Extract the [x, y] coordinate from the center of the cell holding the provided text.  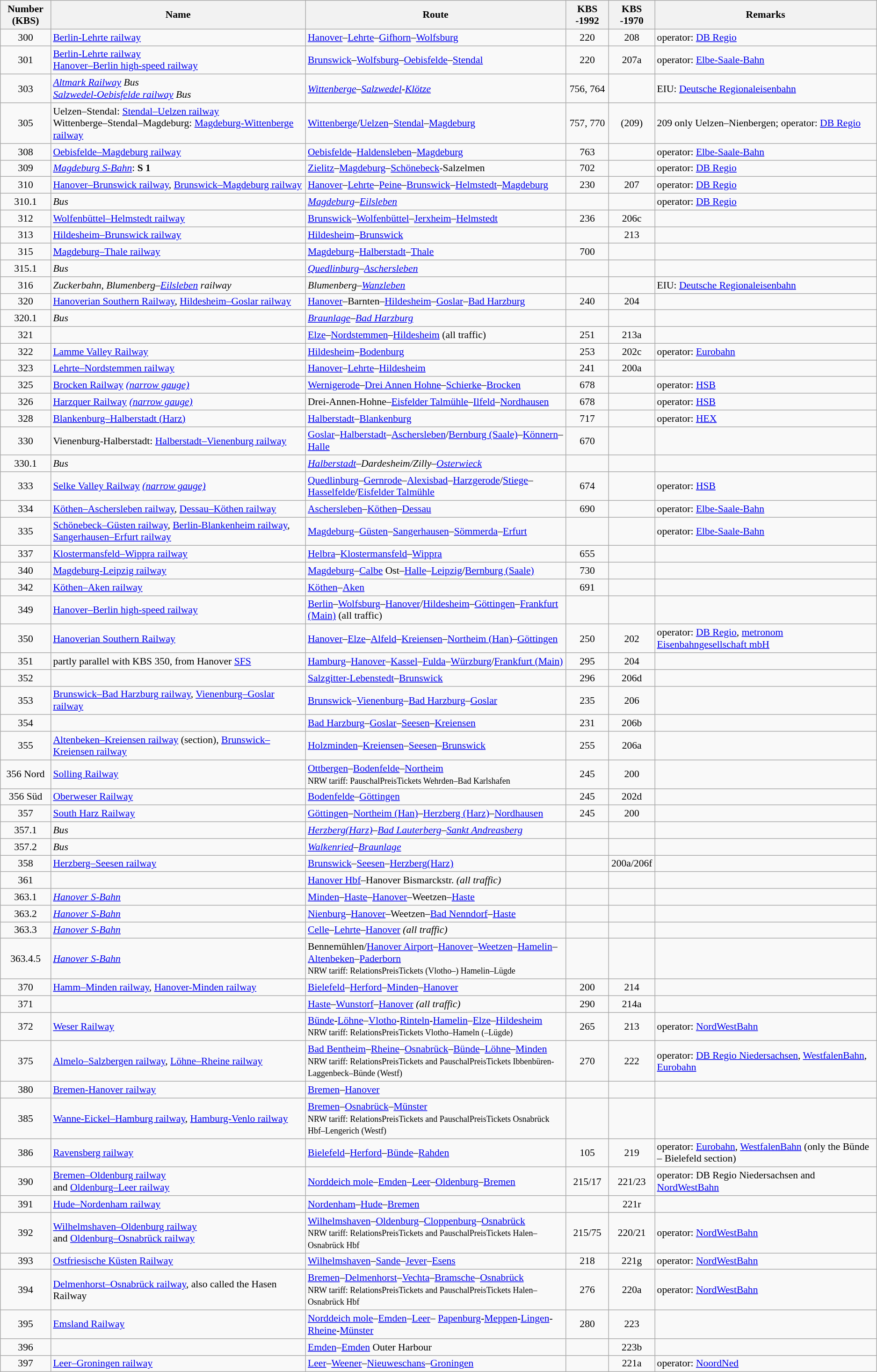
Selke Valley Railway (narrow gauge) [178, 486]
394 [26, 1290]
276 [587, 1290]
Holzminden–Kreiensen–Seesen–Brunswick [435, 745]
230 [587, 185]
Aschersleben–Köthen–Dessau [435, 509]
310 [26, 185]
Wilhelmshaven–Oldenburg–Cloppenburg–OsnabrückNRW tariff: RelationsPreisTickets and PauschalPreisTickets Halen–Osnabrück Hbf [435, 1233]
Hanover–Lehrte–Hildesheim [435, 368]
386 [26, 1153]
290 [587, 1004]
303 [26, 89]
Oebisfelde–Haldensleben–Magdeburg [435, 152]
200a [632, 368]
Solling Railway [178, 774]
Blumenberg–Wanzleben [435, 285]
Bodenfelde–Göttingen [435, 797]
Wilhelmshaven–Oldenburg railway and Oldenburg–Osnabrück railway [178, 1233]
Bremen–Delmenhorst–Vechta–Bramsche–Osnabrück NRW tariff: RelationsPreisTickets and PauschalPreisTickets Halen–Osnabrück Hbf [435, 1290]
215/75 [587, 1233]
Magdeburg–Eilsleben [435, 202]
KBS -1992 [587, 15]
206 [632, 700]
223 [632, 1324]
392 [26, 1233]
340 [26, 571]
Herzberg(Harz)–Bad Lauterberg–Sankt Andreasberg [435, 830]
280 [587, 1324]
325 [26, 385]
operator: DB Regio, metronom Eisenbahngesellschaft mbH [766, 639]
Vienenburg-Halberstadt: Halberstadt–Vienenburg railway [178, 440]
Hanover–Lehrte–Gifhorn–Wolfsburg [435, 37]
397 [26, 1364]
Bremen–Osnabrück–Münster NRW tariff: RelationsPreisTickets and PauschalPreisTickets Osnabrück Hbf–Lengerich (Westf) [435, 1119]
371 [26, 1004]
Göttingen–Northeim (Han)–Herzberg (Harz)–Nordhausen [435, 814]
Quedlinburg–Aschersleben [435, 268]
KBS -1970 [632, 15]
206b [632, 723]
Ottbergen–Bodenfelde–NortheimNRW tariff: PauschalPreisTickets Wehrden–Bad Karlshafen [435, 774]
313 [26, 235]
Brunswick–Wolfsburg–Oebisfelde–Stendal [435, 60]
385 [26, 1119]
702 [587, 168]
395 [26, 1324]
350 [26, 639]
Weser Railway [178, 1027]
223b [632, 1347]
Bielefeld–Herford–Minden–Hanover [435, 988]
Wernigerode–Drei Annen Hohne–Schierke–Brocken [435, 385]
352 [26, 678]
265 [587, 1027]
Walkenried–Braunlage [435, 847]
operator: Eurobahn [766, 352]
Herzberg–Seesen railway [178, 864]
Route [435, 15]
South Harz Railway [178, 814]
241 [587, 368]
363.1 [26, 897]
Brunswick–Vienenburg–Bad Harzburg–Goslar [435, 700]
Brocken Railway (narrow gauge) [178, 385]
337 [26, 554]
Bad Harzburg–Goslar–Seesen–Kreiensen [435, 723]
335 [26, 531]
214a [632, 1004]
Magdeburg–Calbe Ost–Halle–Leipzig/Bernburg (Saale) [435, 571]
235 [587, 700]
Bad Bentheim–Rheine–Osnabrück–Bünde–Löhne–Minden NRW tariff: RelationsPreisTickets and PauschalPreisTickets Ibbenbüren-Laggenbeck–Bünde (Westf) [435, 1061]
202c [632, 352]
operator: DB Regio Niedersachsen and NordWestBahn [766, 1181]
221a [632, 1364]
Uelzen–Stendal: Stendal–Uelzen railwayWittenberge–Stendal–Magdeburg: Magdeburg-Wittenberge railway [178, 123]
363.2 [26, 914]
200a/206f [632, 864]
Elze–Nordstemmen–Hildesheim (all traffic) [435, 335]
Remarks [766, 15]
Hanoverian Southern Railway [178, 639]
206d [632, 678]
Brunswick–Seesen–Herzberg(Harz) [435, 864]
Norddeich mole–Emden–Leer– Papenburg-Meppen-Lingen-Rheine-Münster [435, 1324]
670 [587, 440]
Magdeburg–Güsten–Sangerhausen–Sömmerda–Erfurt [435, 531]
372 [26, 1027]
Harzquer Railway (narrow gauge) [178, 402]
Magdeburg–Thale railway [178, 252]
Zielitz–Magdeburg–Schönebeck-Salzelmen [435, 168]
Köthen–Aken [435, 587]
Number (KBS) [26, 15]
Brunswick–Bad Harzburg railway, Vienenburg–Goslar railway [178, 700]
342 [26, 587]
240 [587, 302]
391 [26, 1204]
Altenbeken–Kreiensen railway (section), Brunswick–Kreiensen railway [178, 745]
207 [632, 185]
305 [26, 123]
Minden–Haste–Hanover–Weetzen–Haste [435, 897]
Hildesheim–Bodenburg [435, 352]
Almelo–Salzbergen railway, Löhne–Rheine railway [178, 1061]
296 [587, 678]
353 [26, 700]
Emsland Railway [178, 1324]
334 [26, 509]
208 [632, 37]
partly parallel with KBS 350, from Hanover SFS [178, 661]
209 only Uelzen–Nienbergen; operator: DB Regio [766, 123]
221/23 [632, 1181]
270 [587, 1061]
355 [26, 745]
202 [632, 639]
251 [587, 335]
Hildesheim–Brunswick railway [178, 235]
Oberweser Railway [178, 797]
Oebisfelde–Magdeburg railway [178, 152]
Helbra–Klostermansfeld–Wippra [435, 554]
Ostfriesische Küsten Railway [178, 1261]
326 [26, 402]
363.4.5 [26, 959]
Lehrte–Nordstemmen railway [178, 368]
Hamm–Minden railway, Hanover-Minden railway [178, 988]
207a [632, 60]
Leer–Groningen railway [178, 1364]
222 [632, 1061]
312 [26, 218]
105 [587, 1153]
operator: HEX [766, 419]
Drei-Annen-Hohne–Eisfelder Talmühle–Ilfeld–Nordhausen [435, 402]
Hanover Hbf–Hanover Bismarckstr. (all traffic) [435, 881]
316 [26, 285]
operator: Eurobahn, WestfalenBahn (only the Bünde – Bielefeld section) [766, 1153]
396 [26, 1347]
Hude–Nordenham railway [178, 1204]
Salzgitter-Lebenstedt–Brunswick [435, 678]
Goslar–Halberstadt–Aschersleben/Bernburg (Saale)–Könnern–Halle [435, 440]
309 [26, 168]
Hanoverian Southern Railway, Hildesheim–Goslar railway [178, 302]
Ravensberg railway [178, 1153]
Bünde-Löhne–Vlotho-Rinteln-Hamelin–Elze–Hildesheim NRW tariff: RelationsPreisTickets Vlotho–Hameln (–Lügde) [435, 1027]
231 [587, 723]
323 [26, 368]
213a [632, 335]
322 [26, 352]
Leer–Weener–Nieuweschans–Groningen [435, 1364]
Hanover–Lehrte–Peine–Brunswick–Helmstedt–Magdeburg [435, 185]
Hanover–Barnten–Hildesheim–Goslar–Bad Harzburg [435, 302]
357.1 [26, 830]
215/17 [587, 1181]
Altmark Railway BusSalzwedel-Oebisfelde railway Bus [178, 89]
Blankenburg–Halberstadt (Harz) [178, 419]
219 [632, 1153]
674 [587, 486]
Zuckerbahn, Blumenberg–Eilsleben railway [178, 285]
253 [587, 352]
operator: NoordNed [766, 1364]
757, 770 [587, 123]
operator: DB Regio Niedersachsen, WestfalenBahn, Eurobahn [766, 1061]
221r [632, 1204]
Bremen-Hanover railway [178, 1090]
Braunlage–Bad Harzburg [435, 318]
Magdeburg-Leipzig railway [178, 571]
236 [587, 218]
Wittenberge/Uelzen–Stendal–Magdeburg [435, 123]
370 [26, 988]
Hamburg–Hanover–Kassel–Fulda–Würzburg/Frankfurt (Main) [435, 661]
315 [26, 252]
Nienburg–Hanover–Weetzen–Bad Nenndorf–Haste [435, 914]
Halberstadt–Dardesheim/Zilly–Osterwieck [435, 464]
320 [26, 302]
218 [587, 1261]
717 [587, 419]
255 [587, 745]
Berlin-Lehrte railway [178, 37]
Hanover–Berlin high-speed railway [178, 610]
Nordenham–Hude–Bremen [435, 1204]
Delmenhorst–Osnabrück railway, also called the Hasen Railway [178, 1290]
Berlin–Wolfsburg–Hanover/Hildesheim–Göttingen–Frankfurt (Main) (all traffic) [435, 610]
320.1 [26, 318]
308 [26, 152]
Köthen–Aken railway [178, 587]
357 [26, 814]
330 [26, 440]
Magdeburg S-Bahn: S 1 [178, 168]
Quedlinburg–Gernrode–Alexisbad–Harzgerode/Stiege–Hasselfelde/Eisfelder Talmühle [435, 486]
390 [26, 1181]
763 [587, 152]
Bremen–Hanover [435, 1090]
358 [26, 864]
700 [587, 252]
Norddeich mole–Emden–Leer–Oldenburg–Bremen [435, 1181]
Lamme Valley Railway [178, 352]
330.1 [26, 464]
Haste–Wunstorf–Hanover (all traffic) [435, 1004]
Emden–Emden Outer Harbour [435, 1347]
Halberstadt–Blankenburg [435, 419]
375 [26, 1061]
202d [632, 797]
393 [26, 1261]
351 [26, 661]
690 [587, 509]
Wilhelmshaven–Sande–Jever–Esens [435, 1261]
655 [587, 554]
301 [26, 60]
Schönebeck–Güsten railway, Berlin-Blankenheim railway, Sangerhausen–Erfurt railway [178, 531]
Bielefeld–Herford–Bünde–Rahden [435, 1153]
206a [632, 745]
Hanover–Brunswick railway, Brunswick–Magdeburg railway [178, 185]
Brunswick–Wolfenbüttel–Jerxheim–Helmstedt [435, 218]
Klostermansfeld–Wippra railway [178, 554]
363.3 [26, 930]
756, 764 [587, 89]
Wittenberge–Salzwedel-Klötze [435, 89]
321 [26, 335]
691 [587, 587]
220/21 [632, 1233]
333 [26, 486]
300 [26, 37]
356 Süd [26, 797]
315.1 [26, 268]
295 [587, 661]
Wolfenbüttel–Helmstedt railway [178, 218]
Wanne-Eickel–Hamburg railway, Hamburg-Venlo railway [178, 1119]
354 [26, 723]
Hanover–Elze–Alfeld–Kreiensen–Northeim (Han)–Göttingen [435, 639]
Bennemühlen/Hanover Airport–Hanover–Weetzen–Hamelin–Altenbeken–Paderborn NRW tariff: RelationsPreisTickets (Vlotho–) Hamelin–Lügde [435, 959]
214 [632, 988]
349 [26, 610]
Hildesheim–Brunswick [435, 235]
Berlin-Lehrte railwayHanover–Berlin high-speed railway [178, 60]
357.2 [26, 847]
310.1 [26, 202]
Bremen–Oldenburg railway and Oldenburg–Leer railway [178, 1181]
250 [587, 639]
Köthen–Aschersleben railway, Dessau–Köthen railway [178, 509]
361 [26, 881]
Celle–Lehrte–Hanover (all traffic) [435, 930]
Magdeburg–Halberstadt–Thale [435, 252]
220a [632, 1290]
328 [26, 419]
730 [587, 571]
356 Nord [26, 774]
380 [26, 1090]
(209) [632, 123]
206c [632, 218]
221g [632, 1261]
Name [178, 15]
